Provide the [X, Y] coordinate of the cell's center where the given text is located.  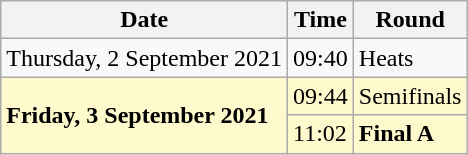
Final A [410, 134]
09:40 [321, 58]
Thursday, 2 September 2021 [144, 58]
Friday, 3 September 2021 [144, 115]
Date [144, 20]
11:02 [321, 134]
Heats [410, 58]
Round [410, 20]
Time [321, 20]
Semifinals [410, 96]
09:44 [321, 96]
